Return the [X, Y] coordinate for the center point of the cell that contains the specified text.  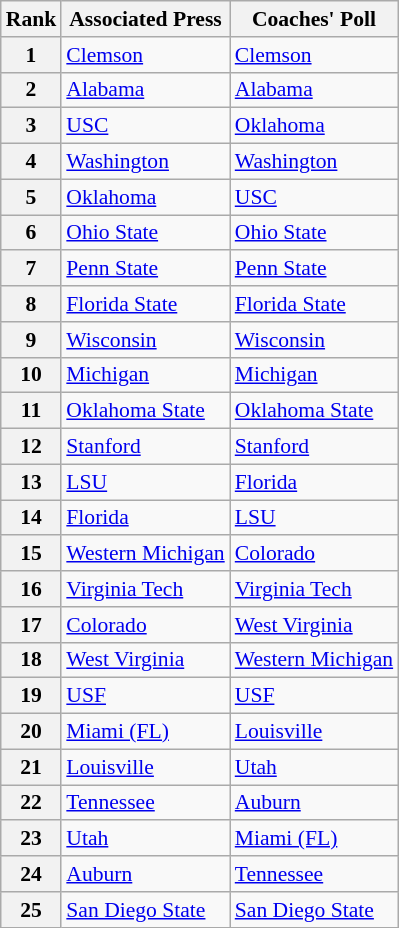
18 [32, 660]
12 [32, 447]
14 [32, 518]
16 [32, 589]
22 [32, 803]
15 [32, 554]
19 [32, 696]
3 [32, 126]
7 [32, 269]
8 [32, 304]
1 [32, 55]
23 [32, 839]
24 [32, 874]
Associated Press [145, 19]
20 [32, 732]
21 [32, 767]
9 [32, 340]
4 [32, 162]
11 [32, 411]
Rank [32, 19]
25 [32, 910]
Coaches' Poll [314, 19]
2 [32, 90]
6 [32, 233]
10 [32, 375]
5 [32, 197]
17 [32, 625]
13 [32, 482]
